Detect which cell encompasses the target text, then output its (x, y) center coordinate. 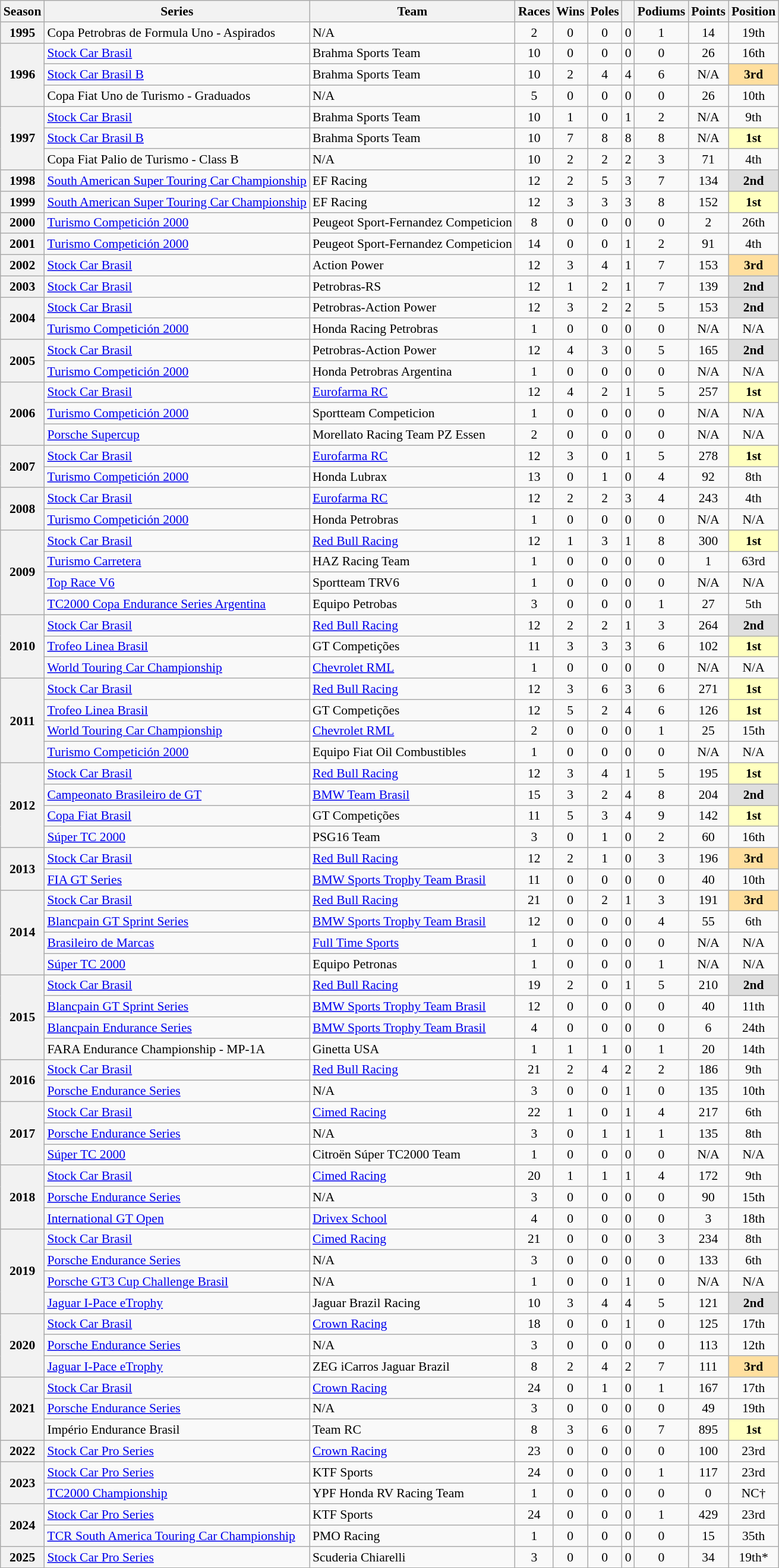
121 (708, 1303)
2013 (23, 869)
234 (708, 1239)
Season (23, 11)
90 (708, 1197)
196 (708, 858)
Equipo Petronas (412, 964)
Brasileiro de Marcas (177, 943)
2000 (23, 223)
Drivex School (412, 1218)
92 (708, 477)
22 (534, 1113)
Ginetta USA (412, 1049)
117 (708, 1472)
195 (708, 774)
Petrobras-RS (412, 286)
Campeonato Brasileiro de GT (177, 795)
243 (708, 499)
19 (534, 985)
TCR South America Touring Car Championship (177, 1536)
Honda Petrobras (412, 519)
Império Endurance Brasil (177, 1430)
Series (177, 11)
Top Race V6 (177, 583)
Blancpain Endurance Series (177, 1028)
55 (708, 922)
Copa Petrobras de Formula Uno - Aspirados (177, 33)
9 (662, 816)
Wins (570, 11)
18th (753, 1218)
TC2000 Championship (177, 1494)
Porsche Supercup (177, 435)
204 (708, 795)
Citroën Súper TC2000 Team (412, 1155)
Equipo Petrobas (412, 604)
429 (708, 1515)
1997 (23, 138)
1996 (23, 75)
Honda Petrobras Argentina (412, 371)
2003 (23, 286)
2010 (23, 647)
Team RC (412, 1430)
165 (708, 350)
139 (708, 286)
PMO Racing (412, 1536)
278 (708, 456)
35th (753, 1536)
63rd (753, 562)
264 (708, 625)
Sportteam TRV6 (412, 583)
26th (753, 223)
14th (753, 1049)
1995 (23, 33)
Copa Fiat Uno de Turismo - Graduados (177, 96)
1998 (23, 181)
2014 (23, 932)
271 (708, 689)
Porsche GT3 Cup Challenge Brasil (177, 1282)
895 (708, 1430)
HAZ Racing Team (412, 562)
25 (708, 731)
23 (534, 1451)
13 (534, 477)
2011 (23, 720)
2005 (23, 360)
NC† (753, 1494)
2020 (23, 1346)
FARA Endurance Championship - MP-1A (177, 1049)
PSG16 Team (412, 837)
1999 (23, 202)
71 (708, 160)
YPF Honda RV Racing Team (412, 1494)
BMW Team Brasil (412, 795)
113 (708, 1346)
2019 (23, 1271)
142 (708, 816)
Morellato Racing Team PZ Essen (412, 435)
2006 (23, 414)
Position (753, 11)
2023 (23, 1482)
2002 (23, 266)
2025 (23, 1557)
Action Power (412, 266)
134 (708, 181)
Sportteam Competicion (412, 414)
Team (412, 11)
60 (708, 837)
217 (708, 1113)
ZEG iCarros Jaguar Brazil (412, 1367)
102 (708, 647)
Points (708, 11)
2017 (23, 1134)
100 (708, 1451)
Equipo Fiat Oil Combustibles (412, 752)
Jaguar Brazil Racing (412, 1303)
2009 (23, 572)
18 (534, 1324)
Poles (605, 11)
186 (708, 1070)
2007 (23, 466)
TC2000 Copa Endurance Series Argentina (177, 604)
12th (753, 1346)
2016 (23, 1081)
2008 (23, 509)
International GT Open (177, 1218)
133 (708, 1261)
125 (708, 1324)
172 (708, 1176)
257 (708, 392)
5th (753, 604)
91 (708, 244)
126 (708, 710)
2024 (23, 1525)
19th* (753, 1557)
Turismo Carretera (177, 562)
Scuderia Chiarelli (412, 1557)
152 (708, 202)
FIA GT Series (177, 880)
2001 (23, 244)
2022 (23, 1451)
Podiums (662, 11)
Honda Racing Petrobras (412, 329)
Honda Lubrax (412, 477)
111 (708, 1367)
27 (708, 604)
2015 (23, 1017)
191 (708, 901)
2012 (23, 805)
210 (708, 985)
2018 (23, 1197)
Full Time Sports (412, 943)
2004 (23, 319)
Copa Fiat Palio de Turismo - Class B (177, 160)
300 (708, 541)
49 (708, 1409)
Races (534, 11)
11th (753, 1007)
167 (708, 1388)
24th (753, 1028)
34 (708, 1557)
2021 (23, 1409)
Copa Fiat Brasil (177, 816)
